Return [X, Y] of the center of cell containing provided text 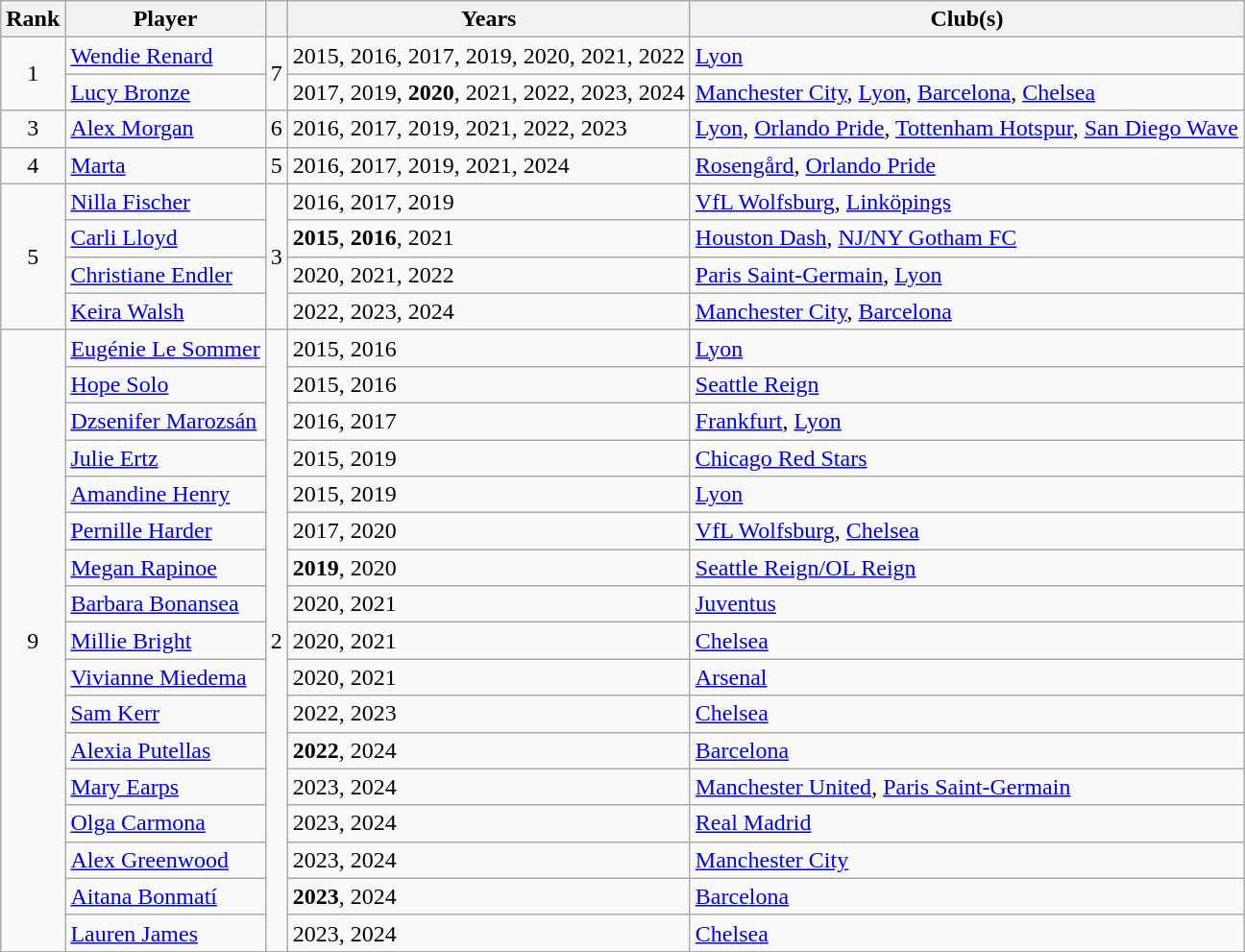
Manchester United, Paris Saint-Germain [966, 787]
Hope Solo [165, 384]
Manchester City, Lyon, Barcelona, Chelsea [966, 92]
Sam Kerr [165, 714]
Amandine Henry [165, 495]
Pernille Harder [165, 531]
Club(s) [966, 19]
2022, 2023, 2024 [488, 311]
Chicago Red Stars [966, 458]
Lyon, Orlando Pride, Tottenham Hotspur, San Diego Wave [966, 129]
Wendie Renard [165, 56]
Seattle Reign/OL Reign [966, 568]
Lauren James [165, 933]
2022, 2023 [488, 714]
Christiane Endler [165, 275]
Megan Rapinoe [165, 568]
2016, 2017, 2019, 2021, 2024 [488, 165]
Seattle Reign [966, 384]
Manchester City, Barcelona [966, 311]
Vivianne Miedema [165, 677]
Aitana Bonmatí [165, 896]
Frankfurt, Lyon [966, 421]
VfL Wolfsburg, Chelsea [966, 531]
Julie Ertz [165, 458]
Marta [165, 165]
Nilla Fischer [165, 202]
2016, 2017, 2019, 2021, 2022, 2023 [488, 129]
Rosengård, Orlando Pride [966, 165]
Houston Dash, NJ/NY Gotham FC [966, 238]
Arsenal [966, 677]
VfL Wolfsburg, Linköpings [966, 202]
2019, 2020 [488, 568]
Player [165, 19]
4 [33, 165]
9 [33, 640]
Alexia Putellas [165, 750]
Millie Bright [165, 641]
Olga Carmona [165, 823]
Alex Greenwood [165, 860]
Juventus [966, 604]
1 [33, 74]
2020, 2021, 2022 [488, 275]
2022, 2024 [488, 750]
2015, 2016, 2017, 2019, 2020, 2021, 2022 [488, 56]
2015, 2016, 2021 [488, 238]
Manchester City [966, 860]
Real Madrid [966, 823]
Dzsenifer Marozsán [165, 421]
Mary Earps [165, 787]
Rank [33, 19]
Carli Lloyd [165, 238]
Eugénie Le Sommer [165, 348]
Lucy Bronze [165, 92]
2017, 2019, 2020, 2021, 2022, 2023, 2024 [488, 92]
2017, 2020 [488, 531]
Paris Saint-Germain, Lyon [966, 275]
Keira Walsh [165, 311]
Alex Morgan [165, 129]
Years [488, 19]
Barbara Bonansea [165, 604]
2016, 2017, 2019 [488, 202]
6 [277, 129]
2 [277, 640]
2016, 2017 [488, 421]
7 [277, 74]
